Determine the (X, Y) coordinate at the center of the cell enclosing the given text.  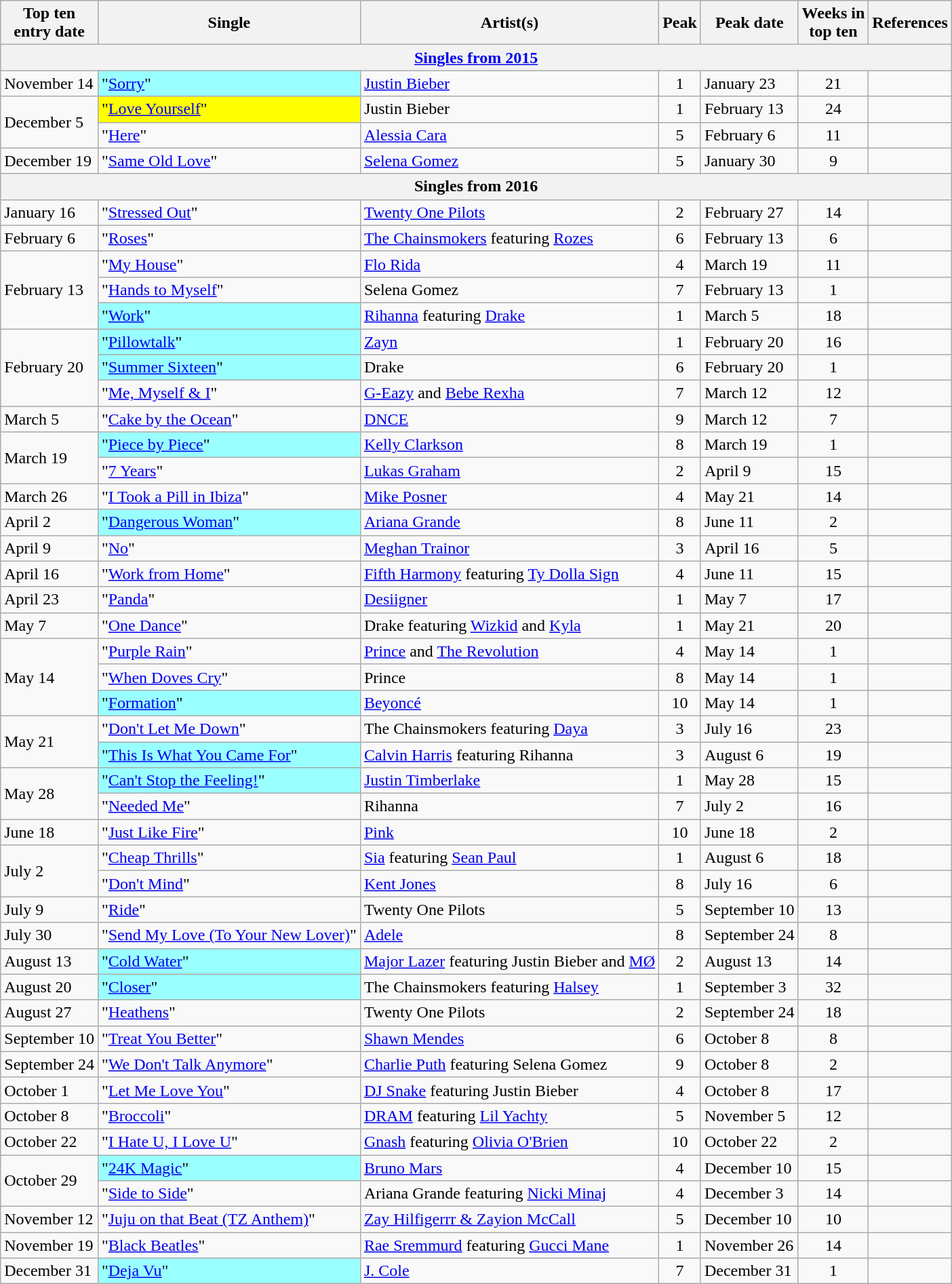
Top tenentry date (49, 23)
August 20 (49, 987)
"Dangerous Woman" (229, 522)
Beyoncé (509, 703)
"Treat You Better" (229, 1038)
Major Lazer featuring Justin Bieber and MØ (509, 961)
Rae Sremmurd featuring Gucci Mane (509, 1245)
Singles from 2015 (476, 58)
"Formation" (229, 703)
Alessia Cara (509, 135)
"I Took a Pill in Ibiza" (229, 497)
"Black Beatles" (229, 1245)
"Juju on that Beat (TZ Anthem)" (229, 1220)
Meghan Trainor (509, 548)
"7 Years" (229, 471)
20 (833, 625)
13 (833, 910)
January 30 (749, 161)
References (910, 23)
J. Cole (509, 1271)
September 3 (749, 987)
"Cake by the Ocean" (229, 419)
Rihanna featuring Drake (509, 315)
Kelly Clarkson (509, 445)
November 26 (749, 1245)
"Love Yourself" (229, 109)
October 29 (49, 1180)
"Side to Side" (229, 1194)
"Don't Mind" (229, 884)
December 3 (749, 1194)
Rihanna (509, 806)
March 26 (49, 497)
Peak date (749, 23)
"24K Magic" (229, 1167)
Peak (680, 23)
Lukas Graham (509, 471)
"Roses" (229, 238)
Gnash featuring Olivia O'Brien (509, 1142)
24 (833, 109)
"This Is What You Came For" (229, 755)
"My House" (229, 264)
"Can't Stop the Feeling!" (229, 781)
"We Don't Talk Anymore" (229, 1064)
Fifth Harmony featuring Ty Dolla Sign (509, 574)
August 27 (49, 1013)
"Work" (229, 315)
April 23 (49, 600)
"Me, Myself & I" (229, 393)
"Needed Me" (229, 806)
"Stressed Out" (229, 212)
Zay Hilfigerrr & Zayion McCall (509, 1220)
"Work from Home" (229, 574)
"Sorry" (229, 83)
"Ride" (229, 910)
The Chainsmokers featuring Daya (509, 728)
"Same Old Love" (229, 161)
December 19 (49, 161)
November 5 (749, 1116)
19 (833, 755)
Shawn Mendes (509, 1038)
Drake featuring Wizkid and Kyla (509, 625)
DRAM featuring Lil Yachty (509, 1116)
November 12 (49, 1220)
Kent Jones (509, 884)
February 27 (749, 212)
Adele (509, 935)
April 2 (49, 522)
November 19 (49, 1245)
Charlie Puth featuring Selena Gomez (509, 1064)
"Let Me Love You" (229, 1090)
"Don't Let Me Down" (229, 728)
"Heathens" (229, 1013)
"When Doves Cry" (229, 677)
DJ Snake featuring Justin Bieber (509, 1090)
Drake (509, 368)
Bruno Mars (509, 1167)
32 (833, 987)
Flo Rida (509, 264)
"Broccoli" (229, 1116)
"Send My Love (To Your New Lover)" (229, 935)
Pink (509, 832)
December 5 (49, 122)
Prince (509, 677)
Artist(s) (509, 23)
Singles from 2016 (476, 187)
Zayn (509, 341)
"No" (229, 548)
"Cheap Thrills" (229, 858)
The Chainsmokers featuring Halsey (509, 987)
G-Eazy and Bebe Rexha (509, 393)
"I Hate U, I Love U" (229, 1142)
Ariana Grande featuring Nicki Minaj (509, 1194)
"Purple Rain" (229, 651)
"One Dance" (229, 625)
Prince and The Revolution (509, 651)
Sia featuring Sean Paul (509, 858)
January 23 (749, 83)
July 30 (49, 935)
"Deja Vu" (229, 1271)
Desiigner (509, 600)
"Piece by Piece" (229, 445)
July 9 (49, 910)
Single (229, 23)
Mike Posner (509, 497)
November 14 (49, 83)
DNCE (509, 419)
"Summer Sixteen" (229, 368)
23 (833, 728)
"Pillowtalk" (229, 341)
"Just Like Fire" (229, 832)
October 1 (49, 1090)
Calvin Harris featuring Rihanna (509, 755)
21 (833, 83)
"Closer" (229, 987)
Weeks intop ten (833, 23)
January 16 (49, 212)
"Cold Water" (229, 961)
"Panda" (229, 600)
Ariana Grande (509, 522)
"Hands to Myself" (229, 290)
"Here" (229, 135)
Justin Timberlake (509, 781)
The Chainsmokers featuring Rozes (509, 238)
